Pinpoint the cell where the given text exists, returning its (x, y) midpoint coordinate. 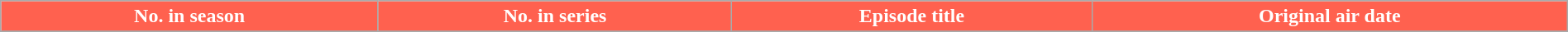
No. in season (190, 16)
Episode title (912, 16)
No. in series (554, 16)
Original air date (1330, 16)
